From the cell containing the given text, extract its center point as [X, Y] coordinate. 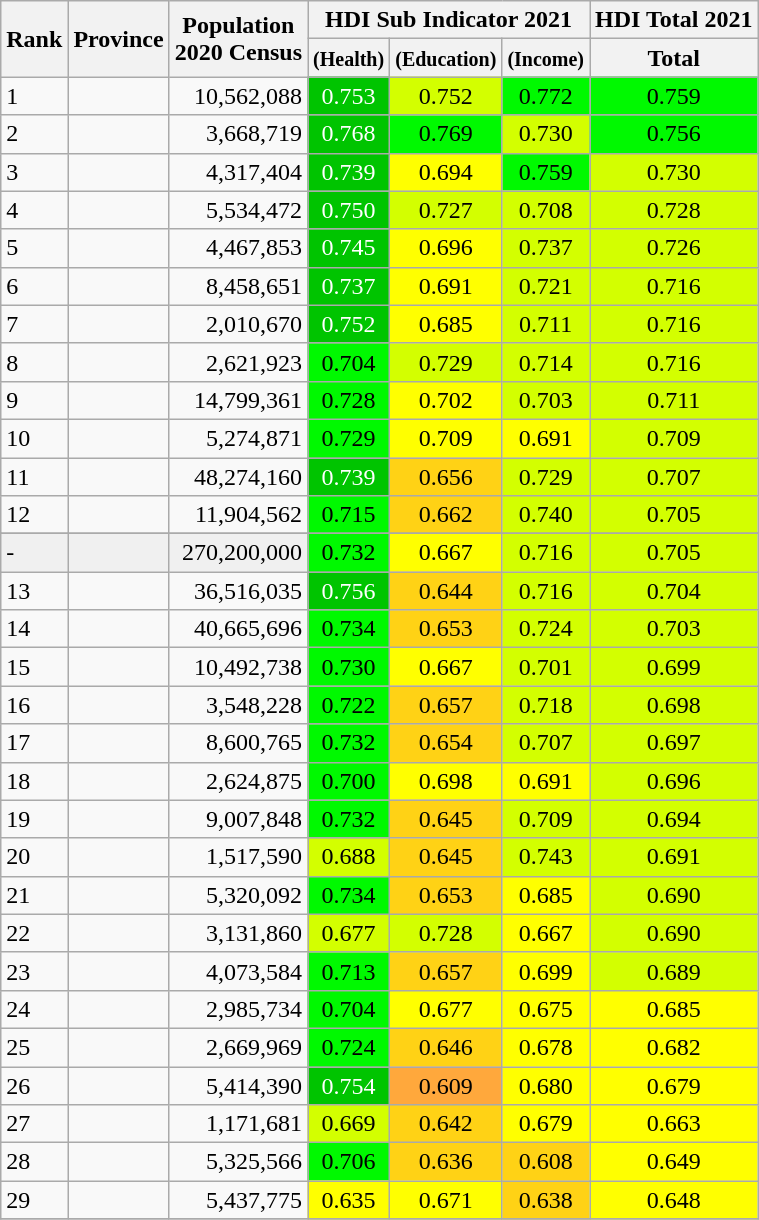
2,624,875 [238, 781]
0.727 [446, 210]
0.688 [349, 857]
0.697 [674, 743]
5,320,092 [238, 895]
22 [34, 933]
48,274,160 [238, 477]
0.713 [349, 971]
0.726 [674, 248]
HDI Total 2021 [674, 20]
Total [674, 58]
0.680 [546, 1085]
4 [34, 210]
8,458,651 [238, 286]
1,171,681 [238, 1124]
0.646 [446, 1047]
12 [34, 515]
0.722 [349, 705]
8,600,765 [238, 743]
(Health) [349, 58]
HDI Sub Indicator 2021 [449, 20]
0.706 [349, 1162]
24 [34, 1009]
0.654 [446, 743]
29 [34, 1200]
10 [34, 438]
14 [34, 629]
(Education) [446, 58]
0.675 [546, 1009]
0.656 [446, 477]
2 [34, 134]
5,274,871 [238, 438]
36,516,035 [238, 591]
0.701 [546, 667]
4,317,404 [238, 172]
5,534,472 [238, 210]
0.669 [349, 1124]
11 [34, 477]
0.638 [546, 1200]
0.689 [674, 971]
10,492,738 [238, 667]
23 [34, 971]
3,548,228 [238, 705]
0.648 [674, 1200]
0.745 [349, 248]
0.702 [446, 400]
0.743 [546, 857]
0.721 [546, 286]
0.609 [446, 1085]
5 [34, 248]
0.708 [546, 210]
20 [34, 857]
0.750 [349, 210]
3,668,719 [238, 134]
6 [34, 286]
8 [34, 362]
3 [34, 172]
0.772 [546, 96]
14,799,361 [238, 400]
0.714 [546, 362]
0.769 [446, 134]
0.644 [446, 591]
0.754 [349, 1085]
5,325,566 [238, 1162]
18 [34, 781]
13 [34, 591]
0.718 [546, 705]
4,467,853 [238, 248]
- [34, 553]
28 [34, 1162]
16 [34, 705]
Province [118, 39]
0.753 [349, 96]
10,562,088 [238, 96]
0.608 [546, 1162]
0.768 [349, 134]
40,665,696 [238, 629]
3,131,860 [238, 933]
5,414,390 [238, 1085]
0.671 [446, 1200]
0.642 [446, 1124]
270,200,000 [238, 553]
21 [34, 895]
25 [34, 1047]
27 [34, 1124]
0.700 [349, 781]
0.636 [446, 1162]
2,669,969 [238, 1047]
5,437,775 [238, 1200]
2,010,670 [238, 324]
11,904,562 [238, 515]
17 [34, 743]
9 [34, 400]
Rank [34, 39]
0.715 [349, 515]
1,517,590 [238, 857]
(Income) [546, 58]
1 [34, 96]
Population 2020 Census [238, 39]
7 [34, 324]
19 [34, 819]
15 [34, 667]
9,007,848 [238, 819]
0.662 [446, 515]
0.740 [546, 515]
0.678 [546, 1047]
0.663 [674, 1124]
4,073,584 [238, 971]
2,985,734 [238, 1009]
0.682 [674, 1047]
2,621,923 [238, 362]
0.649 [674, 1162]
0.635 [349, 1200]
26 [34, 1085]
